Return the (X, Y) coordinate for the center point of the cell that contains the specified text.  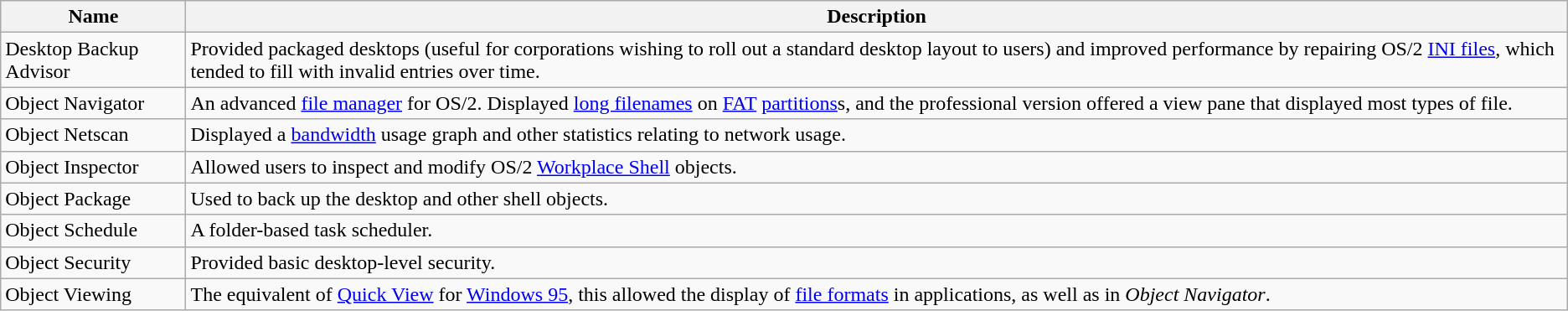
A folder-based task scheduler. (876, 231)
Object Inspector (94, 167)
Description (876, 17)
Allowed users to inspect and modify OS/2 Workplace Shell objects. (876, 167)
Object Package (94, 199)
Desktop Backup Advisor (94, 60)
Object Netscan (94, 135)
Name (94, 17)
The equivalent of Quick View for Windows 95, this allowed the display of file formats in applications, as well as in Object Navigator. (876, 294)
Object Schedule (94, 231)
Used to back up the desktop and other shell objects. (876, 199)
Object Security (94, 262)
Displayed a bandwidth usage graph and other statistics relating to network usage. (876, 135)
Provided basic desktop-level security. (876, 262)
Object Navigator (94, 103)
Object Viewing (94, 294)
